Detect which cell encompasses the target text, then output its (x, y) center coordinate. 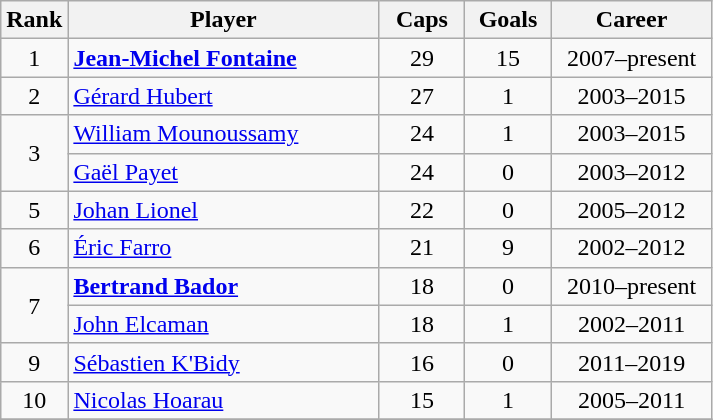
2002–2011 (632, 324)
22 (422, 210)
2011–2019 (632, 362)
2007–present (632, 58)
Player (224, 20)
Nicolas Hoarau (224, 400)
5 (34, 210)
Caps (422, 20)
Éric Farro (224, 248)
2002–2012 (632, 248)
Rank (34, 20)
29 (422, 58)
2005–2011 (632, 400)
2005–2012 (632, 210)
William Mounoussamy (224, 134)
2 (34, 96)
John Elcaman (224, 324)
21 (422, 248)
2010–present (632, 286)
Johan Lionel (224, 210)
2003–2012 (632, 172)
Bertrand Bador (224, 286)
Goals (508, 20)
3 (34, 153)
Career (632, 20)
Gaël Payet (224, 172)
7 (34, 305)
16 (422, 362)
Jean-Michel Fontaine (224, 58)
Sébastien K'Bidy (224, 362)
27 (422, 96)
6 (34, 248)
Gérard Hubert (224, 96)
10 (34, 400)
